Find where the given text appears and provide that cell's center as (X, Y) coordinate. 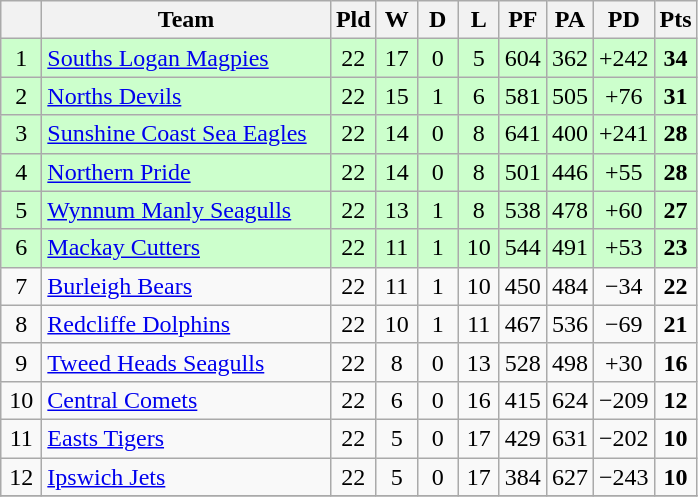
501 (522, 172)
498 (570, 362)
627 (570, 477)
362 (570, 58)
400 (570, 134)
34 (676, 58)
D (438, 20)
Northern Pride (186, 172)
429 (522, 438)
631 (570, 438)
+30 (624, 362)
PF (522, 20)
491 (570, 248)
+242 (624, 58)
Souths Logan Magpies (186, 58)
PD (624, 20)
624 (570, 400)
+55 (624, 172)
7 (22, 286)
Redcliffe Dolphins (186, 324)
484 (570, 286)
Burleigh Bears (186, 286)
450 (522, 286)
446 (570, 172)
Norths Devils (186, 96)
2 (22, 96)
Wynnum Manly Seagulls (186, 210)
+76 (624, 96)
384 (522, 477)
544 (522, 248)
−209 (624, 400)
9 (22, 362)
15 (396, 96)
+60 (624, 210)
581 (522, 96)
Tweed Heads Seagulls (186, 362)
505 (570, 96)
528 (522, 362)
641 (522, 134)
Central Comets (186, 400)
23 (676, 248)
PA (570, 20)
Easts Tigers (186, 438)
3 (22, 134)
Ipswich Jets (186, 477)
Team (186, 20)
Pld (353, 20)
−69 (624, 324)
−202 (624, 438)
−243 (624, 477)
+241 (624, 134)
Pts (676, 20)
Mackay Cutters (186, 248)
415 (522, 400)
21 (676, 324)
478 (570, 210)
−34 (624, 286)
536 (570, 324)
Sunshine Coast Sea Eagles (186, 134)
604 (522, 58)
+53 (624, 248)
467 (522, 324)
4 (22, 172)
L (478, 20)
538 (522, 210)
W (396, 20)
27 (676, 210)
31 (676, 96)
